From the cell containing the given text, extract its center point as (X, Y) coordinate. 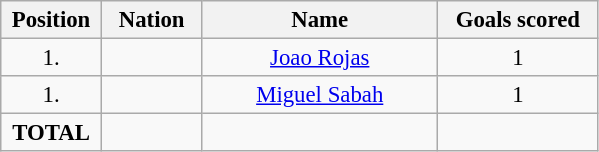
Position (52, 20)
Miguel Sabah (320, 95)
Nation (152, 20)
Name (320, 20)
TOTAL (52, 133)
Goals scored (518, 20)
Joao Rojas (320, 58)
